From the cell containing the given text, extract its center point as [x, y] coordinate. 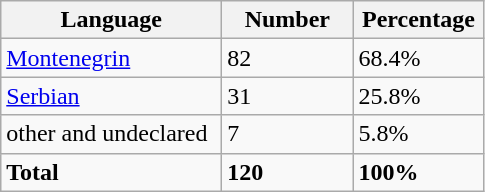
Total [112, 172]
68.4% [418, 58]
Number [288, 20]
82 [288, 58]
Language [112, 20]
100% [418, 172]
Montenegrin [112, 58]
120 [288, 172]
31 [288, 96]
Percentage [418, 20]
7 [288, 134]
25.8% [418, 96]
Serbian [112, 96]
other and undeclared [112, 134]
5.8% [418, 134]
